Locate the cell with the specified text and output its [x, y] center coordinate. 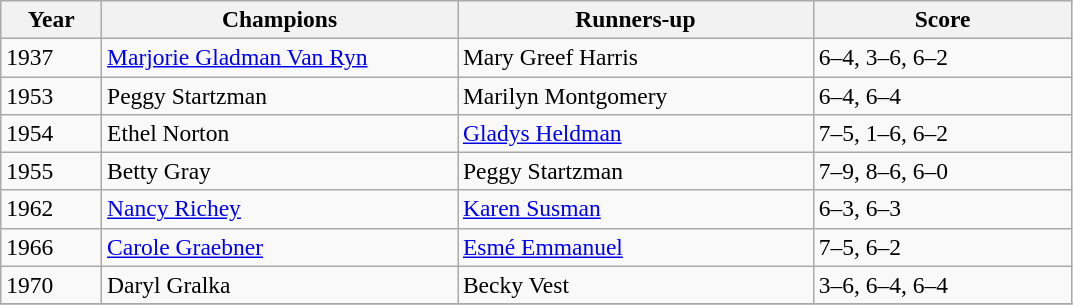
Daryl Gralka [280, 285]
Nancy Richey [280, 209]
Gladys Heldman [636, 133]
Betty Gray [280, 171]
3–6, 6–4, 6–4 [942, 285]
Champions [280, 19]
1970 [52, 285]
6–4, 6–4 [942, 95]
Score [942, 19]
1966 [52, 247]
1962 [52, 209]
Marilyn Montgomery [636, 95]
6–4, 3–6, 6–2 [942, 57]
1953 [52, 95]
Karen Susman [636, 209]
6–3, 6–3 [942, 209]
7–5, 6–2 [942, 247]
Runners-up [636, 19]
1954 [52, 133]
1937 [52, 57]
Marjorie Gladman Van Ryn [280, 57]
Ethel Norton [280, 133]
Becky Vest [636, 285]
7–9, 8–6, 6–0 [942, 171]
Mary Greef Harris [636, 57]
Carole Graebner [280, 247]
Year [52, 19]
Esmé Emmanuel [636, 247]
1955 [52, 171]
7–5, 1–6, 6–2 [942, 133]
